Locate the cell with the specified text and output its (X, Y) center coordinate. 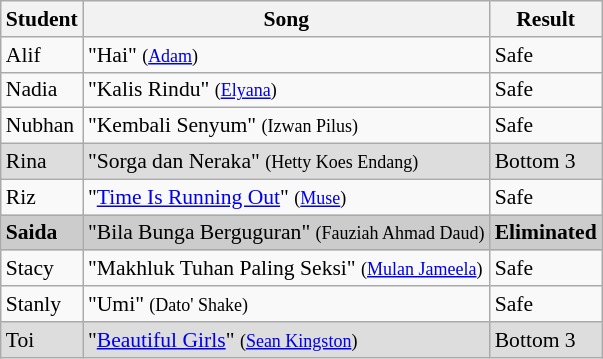
Riz (42, 197)
"Bila Bunga Berguguran" (Fauziah Ahmad Daud) (286, 233)
"Hai" (Adam) (286, 55)
Eliminated (546, 233)
"Kalis Rindu" (Elyana) (286, 90)
Stacy (42, 269)
"Sorga dan Neraka" (Hetty Koes Endang) (286, 162)
Result (546, 19)
"Kembali Senyum" (Izwan Pilus) (286, 126)
"Time Is Running Out" (Muse) (286, 197)
Rina (42, 162)
"Beautiful Girls" (Sean Kingston) (286, 340)
Student (42, 19)
Toi (42, 340)
Alif (42, 55)
Stanly (42, 304)
"Umi" (Dato' Shake) (286, 304)
Nadia (42, 90)
Nubhan (42, 126)
Song (286, 19)
"Makhluk Tuhan Paling Seksi" (Mulan Jameela) (286, 269)
Saida (42, 233)
